Search for the cell housing the specified text and yield its [X, Y] center coordinate. 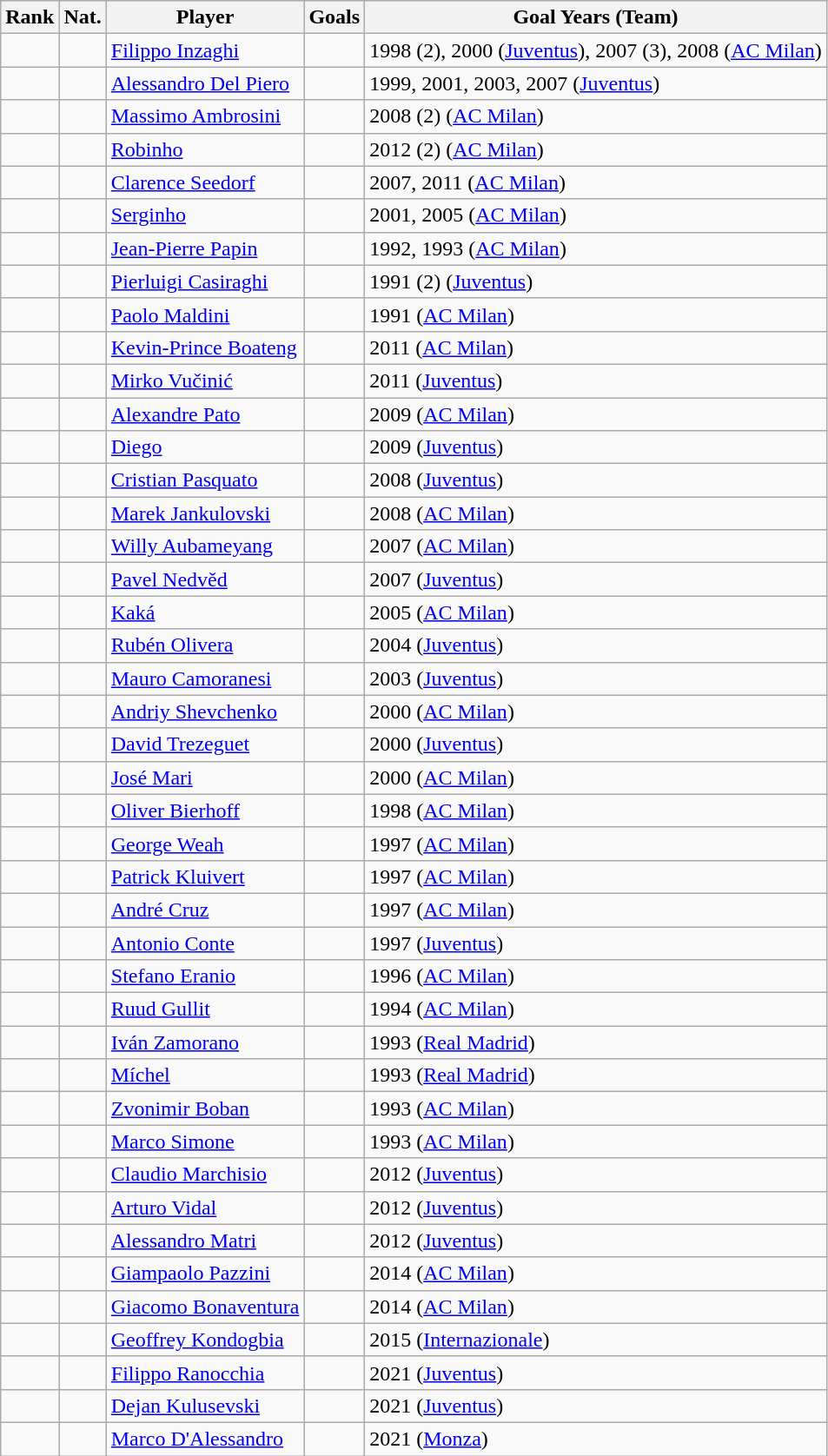
Massimo Ambrosini [205, 116]
Oliver Bierhoff [205, 811]
1996 (AC Milan) [596, 976]
Stefano Eranio [205, 976]
Clarence Seedorf [205, 182]
Nat. [83, 17]
Dejan Kulusevski [205, 1406]
Willy Aubameyang [205, 546]
Claudio Marchisio [205, 1175]
2009 (AC Milan) [596, 414]
2007 (AC Milan) [596, 546]
Marco D'Alessandro [205, 1439]
2009 (Juventus) [596, 447]
2000 (Juventus) [596, 745]
Rank [30, 17]
Cristian Pasquato [205, 480]
Serginho [205, 215]
Geoffrey Kondogbia [205, 1340]
Arturo Vidal [205, 1208]
Player [205, 17]
1998 (2), 2000 (Juventus), 2007 (3), 2008 (AC Milan) [596, 50]
1999, 2001, 2003, 2007 (Juventus) [596, 83]
2011 (AC Milan) [596, 347]
Rubén Olivera [205, 645]
Mauro Camoranesi [205, 678]
2015 (Internazionale) [596, 1340]
Filippo Ranocchia [205, 1373]
Iván Zamorano [205, 1042]
2021 (Monza) [596, 1439]
Marco Simone [205, 1142]
2008 (AC Milan) [596, 513]
Zvonimir Boban [205, 1109]
Alessandro Del Piero [205, 83]
Ruud Gullit [205, 1009]
Antonio Conte [205, 943]
Míchel [205, 1075]
Diego [205, 447]
Goals [335, 17]
1991 (2) (Juventus) [596, 281]
Pierluigi Casiraghi [205, 281]
2008 (2) (AC Milan) [596, 116]
David Trezeguet [205, 745]
George Weah [205, 844]
José Mari [205, 778]
Patrick Kluivert [205, 877]
2007, 2011 (AC Milan) [596, 182]
2004 (Juventus) [596, 645]
Andriy Shevchenko [205, 711]
André Cruz [205, 910]
Giacomo Bonaventura [205, 1307]
2005 (AC Milan) [596, 612]
1994 (AC Milan) [596, 1009]
1997 (Juventus) [596, 943]
1991 (AC Milan) [596, 314]
Kevin-Prince Boateng [205, 347]
2012 (2) (AC Milan) [596, 149]
Jean-Pierre Papin [205, 248]
Kaká [205, 612]
Filippo Inzaghi [205, 50]
2003 (Juventus) [596, 678]
Pavel Nedvěd [205, 579]
Paolo Maldini [205, 314]
Alessandro Matri [205, 1241]
2008 (Juventus) [596, 480]
Alexandre Pato [205, 414]
2011 (Juventus) [596, 381]
Marek Jankulovski [205, 513]
Robinho [205, 149]
Goal Years (Team) [596, 17]
Mirko Vučinić [205, 381]
1992, 1993 (AC Milan) [596, 248]
1998 (AC Milan) [596, 811]
2007 (Juventus) [596, 579]
2001, 2005 (AC Milan) [596, 215]
Giampaolo Pazzini [205, 1274]
